Extract the [X, Y] coordinate from the center of the cell holding the provided text.  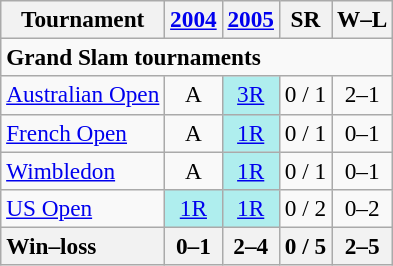
Tournament [83, 19]
0–2 [362, 208]
2004 [194, 19]
Wimbledon [83, 170]
2–4 [250, 246]
0 / 2 [305, 208]
French Open [83, 133]
2005 [250, 19]
US Open [83, 208]
2–5 [362, 246]
Australian Open [83, 95]
Win–loss [83, 246]
0 / 5 [305, 246]
Grand Slam tournaments [197, 57]
3R [250, 95]
SR [305, 19]
2–1 [362, 95]
W–L [362, 19]
